Provide the [X, Y] coordinate of the cell's center where the given text is located.  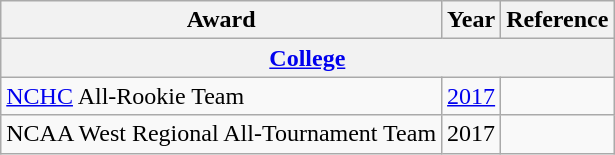
NCHC All-Rookie Team [222, 96]
Reference [558, 20]
College [308, 58]
NCAA West Regional All-Tournament Team [222, 134]
Award [222, 20]
Year [472, 20]
